Determine the (x, y) coordinate at the center of the cell enclosing the given text.  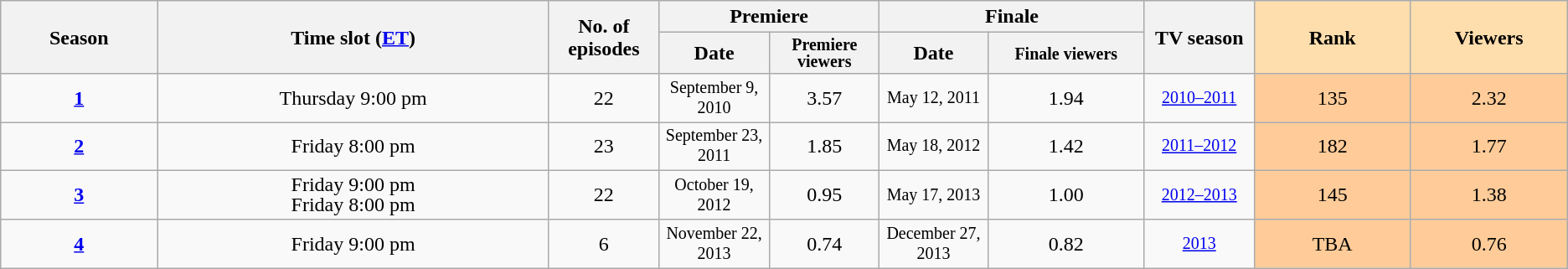
2013 (1199, 243)
1 (79, 97)
1.00 (1065, 194)
Friday 8:00 pm (353, 146)
May 12, 2011 (934, 97)
6 (603, 243)
135 (1332, 97)
2011–2012 (1199, 146)
4 (79, 243)
Friday 9:00 pmFriday 8:00 pm (353, 194)
1.94 (1065, 97)
Premiere viewers (824, 54)
0.76 (1489, 243)
1.42 (1065, 146)
1.38 (1489, 194)
Viewers (1489, 38)
Finale viewers (1065, 54)
0.74 (824, 243)
3 (79, 194)
Season (79, 38)
November 22, 2013 (714, 243)
Premiere (769, 17)
No. of episodes (603, 38)
Finale (1012, 17)
23 (603, 146)
1.77 (1489, 146)
May 18, 2012 (934, 146)
2 (79, 146)
3.57 (824, 97)
0.82 (1065, 243)
0.95 (824, 194)
2010–2011 (1199, 97)
Thursday 9:00 pm (353, 97)
September 23, 2011 (714, 146)
September 9, 2010 (714, 97)
October 19, 2012 (714, 194)
Friday 9:00 pm (353, 243)
145 (1332, 194)
1.85 (824, 146)
2012–2013 (1199, 194)
2.32 (1489, 97)
Rank (1332, 38)
TV season (1199, 38)
May 17, 2013 (934, 194)
TBA (1332, 243)
182 (1332, 146)
December 27, 2013 (934, 243)
Time slot (ET) (353, 38)
